Return the [X, Y] coordinate for the center point of the cell that contains the specified text.  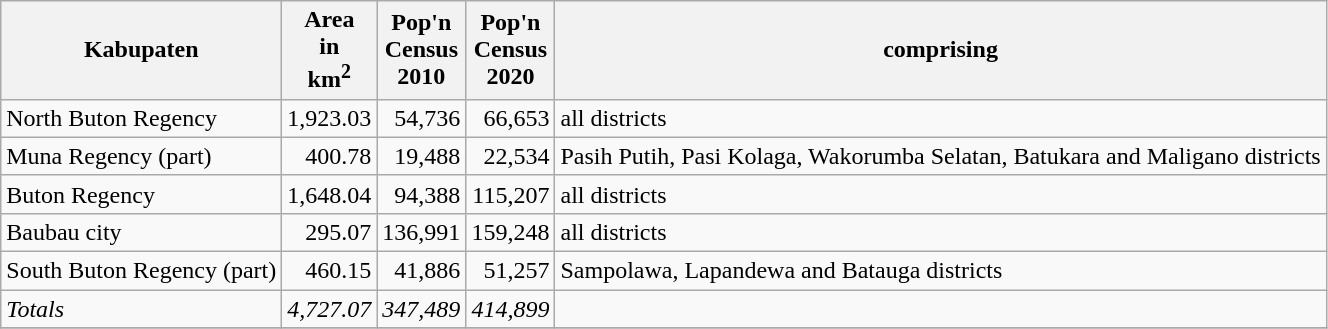
Buton Regency [142, 194]
comprising [940, 50]
Kabupaten [142, 50]
41,886 [422, 271]
115,207 [510, 194]
347,489 [422, 309]
51,257 [510, 271]
Areain km2 [330, 50]
North Buton Regency [142, 118]
94,388 [422, 194]
4,727.07 [330, 309]
400.78 [330, 156]
136,991 [422, 232]
Pasih Putih, Pasi Kolaga, Wakorumba Selatan, Batukara and Maligano districts [940, 156]
Muna Regency (part) [142, 156]
66,653 [510, 118]
22,534 [510, 156]
Totals [142, 309]
Baubau city [142, 232]
460.15 [330, 271]
Sampolawa, Lapandewa and Batauga districts [940, 271]
1,923.03 [330, 118]
295.07 [330, 232]
1,648.04 [330, 194]
414,899 [510, 309]
South Buton Regency (part) [142, 271]
19,488 [422, 156]
Pop'nCensus2020 [510, 50]
159,248 [510, 232]
Pop'nCensus2010 [422, 50]
54,736 [422, 118]
